Extract the [X, Y] coordinate from the center of the cell holding the provided text.  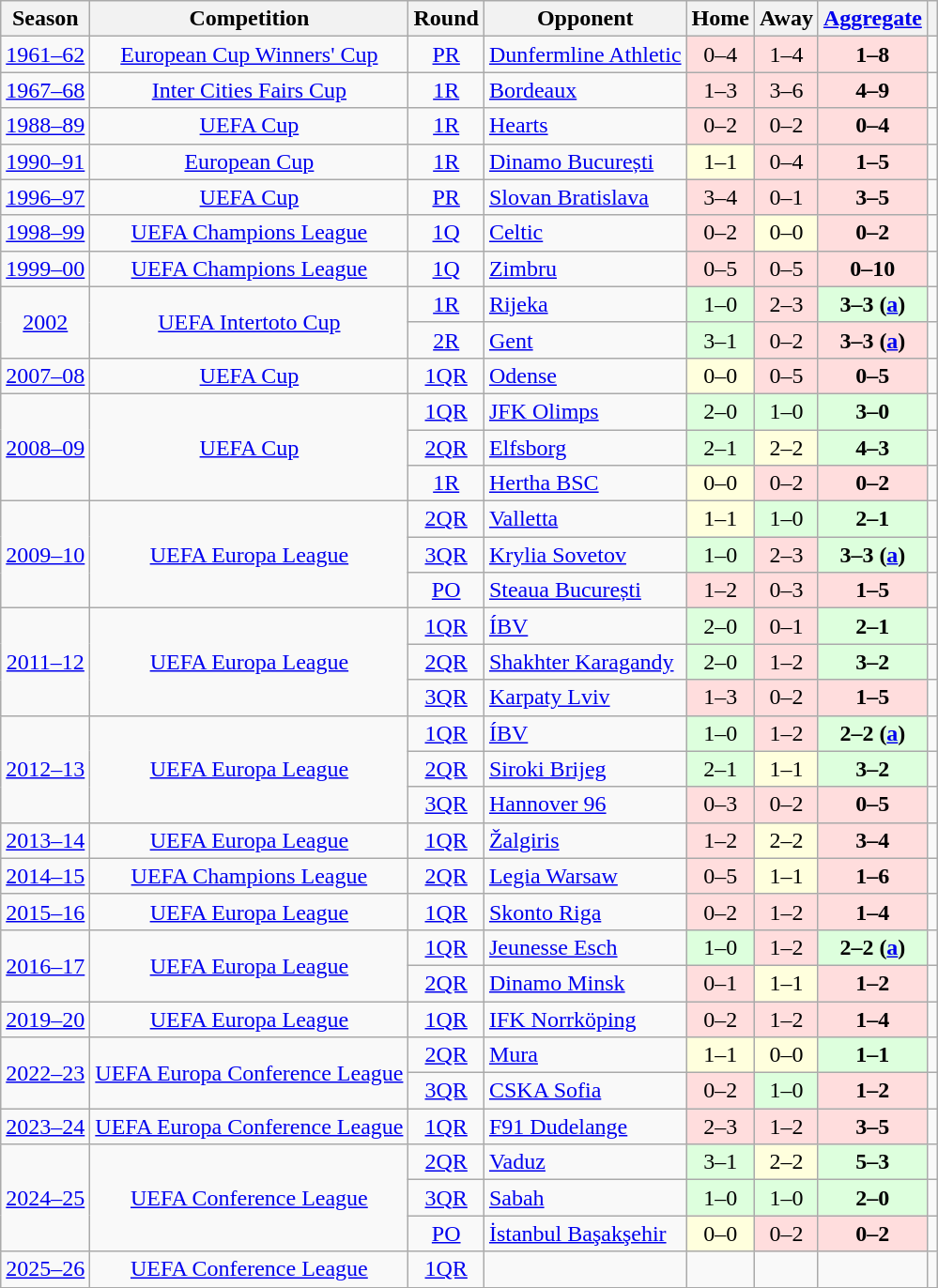
2015–16 [45, 912]
Away [786, 19]
2012–13 [45, 769]
2011–12 [45, 662]
1–8 [872, 54]
Jeunesse Esch [585, 947]
3–0 [872, 411]
2R [446, 340]
2022–23 [45, 1073]
Rijeka [585, 304]
Hannover 96 [585, 805]
Valletta [585, 519]
JFK Olimps [585, 411]
4–3 [872, 448]
Opponent [585, 19]
1–6 [872, 876]
4–9 [872, 90]
2024–25 [45, 1198]
2023–24 [45, 1127]
2008–09 [45, 447]
Hertha BSC [585, 483]
5–3 [872, 1162]
Vaduz [585, 1162]
Krylia Sovetov [585, 555]
Siroki Brijeg [585, 769]
1967–68 [45, 90]
Elfsborg [585, 448]
Celtic [585, 233]
Gent [585, 340]
Zimbru [585, 268]
Season [45, 19]
Odense [585, 376]
Inter Cities Fairs Cup [250, 90]
2007–08 [45, 376]
Dinamo Minsk [585, 983]
Slovan Bratislava [585, 197]
Sabah [585, 1198]
Steaua București [585, 590]
Legia Warsaw [585, 876]
2019–20 [45, 1019]
3–6 [786, 90]
European Cup Winners' Cup [250, 54]
Home [720, 19]
Dunfermline Athletic [585, 54]
Competition [250, 19]
1990–91 [45, 161]
Round [446, 19]
Mura [585, 1055]
Hearts [585, 126]
2009–10 [45, 555]
Žalgiris [585, 840]
2025–26 [45, 1269]
European Cup [250, 161]
1999–00 [45, 268]
2016–17 [45, 965]
2014–15 [45, 876]
Dinamo București [585, 161]
F91 Dudelange [585, 1127]
İstanbul Başakşehir [585, 1234]
2013–14 [45, 840]
Karpaty Lviv [585, 698]
IFK Norrköping [585, 1019]
Skonto Riga [585, 912]
2002 [45, 322]
UEFA Intertoto Cup [250, 322]
Bordeaux [585, 90]
1961–62 [45, 54]
1998–99 [45, 233]
Shakhter Karagandy [585, 662]
1996–97 [45, 197]
Aggregate [872, 19]
0–10 [872, 268]
CSKA Sofia [585, 1091]
1988–89 [45, 126]
